Search for the cell housing the specified text and yield its [X, Y] center coordinate. 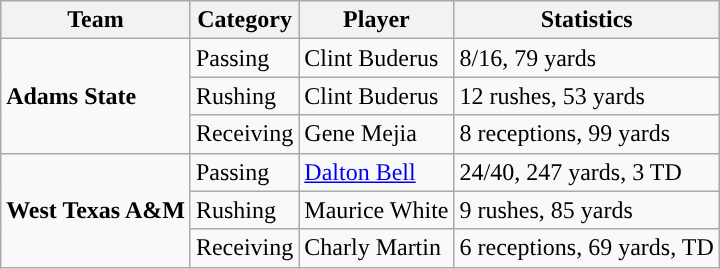
Charly Martin [376, 248]
West Texas A&M [96, 210]
8 receptions, 99 yards [586, 134]
9 rushes, 85 yards [586, 210]
8/16, 79 yards [586, 58]
12 rushes, 53 yards [586, 96]
Adams State [96, 96]
Gene Mejia [376, 134]
24/40, 247 yards, 3 TD [586, 172]
Maurice White [376, 210]
Statistics [586, 20]
Player [376, 20]
Team [96, 20]
Category [244, 20]
Dalton Bell [376, 172]
6 receptions, 69 yards, TD [586, 248]
